Capture the cell that displays the provided text and extract its (x, y) central coordinate. 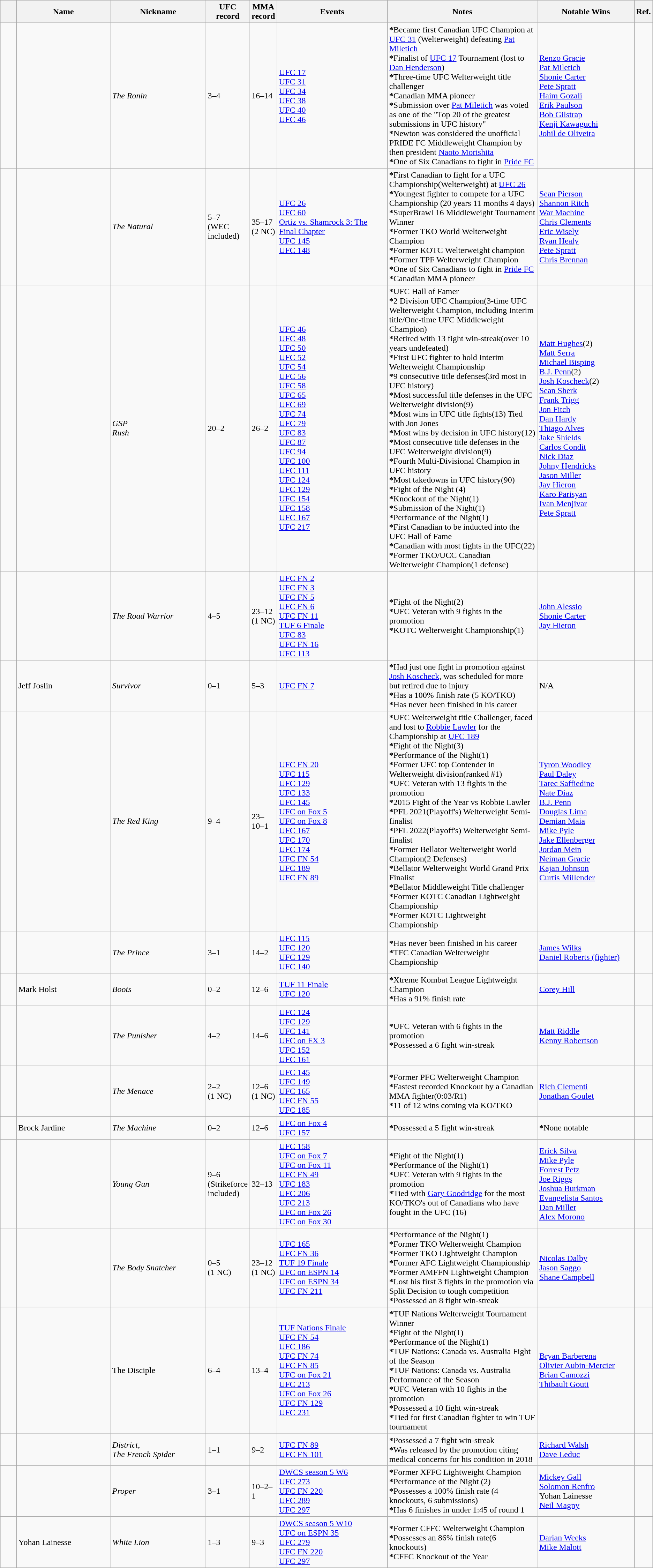
20–2 (228, 428)
5–7 (WEC included) (228, 227)
MMA record (264, 12)
UFC FN 89 UFC FN 101 (332, 1450)
District, The French Spider (158, 1450)
*UFC Veteran with 6 fights in the promotion *Possessed a 6 fight win-streak (462, 1036)
UFC on Fox 4 UFC 157 (332, 1128)
UFC 158 UFC on Fox 7 UFC on Fox 11UFC FN 49 UFC 183 UFC 206 UFC 213 UFC on Fox 26 UFC on Fox 30 (332, 1184)
TUF 11 Finale UFC 120 (332, 989)
Darian Weeks Mike Malott (586, 1542)
10–2–1 (264, 1491)
The Machine (158, 1128)
Name (63, 12)
32–13 (264, 1184)
14–6 (264, 1036)
Events (332, 12)
4–5 (228, 616)
N/A (586, 686)
Corey Hill (586, 989)
3–4 (228, 96)
*Possessed a 5 fight win-streak (462, 1128)
9–3 (264, 1542)
Nicolas Dalby Jason Saggo Shane Campbell (586, 1268)
The Ronin (158, 96)
TUF Nations Finale UFC FN 54 UFC 186 UFC FN 74 UFC FN 85 UFC on Fox 21 UFC 213 UFC on Fox 26 UFC FN 129 UFC 231 (332, 1371)
White Lion (158, 1542)
Ref. (643, 12)
The Prince (158, 953)
Mark Holst (63, 989)
9–4 (228, 821)
13–4 (264, 1371)
UFC 165 UFC FN 36 TUF 19 Finale UFC on ESPN 14 UFC on ESPN 34 UFC FN 211 (332, 1268)
The Natural (158, 227)
The Menace (158, 1091)
Young Gun (158, 1184)
Nickname (158, 12)
UFC FN 2 UFC FN 3 UFC FN 5 UFC FN 6 UFC FN 11 TUF 6 Finale UFC 83 UFC FN 16 UFC 113 (332, 616)
Matt Riddle Kenny Robertson (586, 1036)
DWCS season 5 W6 UFC 273 UFC FN 220 UFC 289 UFC 297 (332, 1491)
*Xtreme Kombat League Lightweight Champion *Has a 91% finish rate (462, 989)
*Former PFC Welterweight Champion *Fastest recorded Knockout by a Canadian MMA fighter(0:03/R1) *11 of 12 wins coming via KO/TKO (462, 1091)
Sean Pierson Shannon Ritch War Machine Chris Clements Eric Wisely Ryan Healy Pete Spratt Chris Brennan (586, 227)
4–2 (228, 1036)
Survivor (158, 686)
Boots (158, 989)
Renzo Gracie Pat Miletich Shonie Carter Pete Spratt Haim Gozali Erik Paulson Bob Gilstrap Kenji Kawaguchi Johil de Oliveira (586, 96)
0–1 (228, 686)
Yohan Lainesse (63, 1542)
5–3 (264, 686)
Proper (158, 1491)
John Alessio Shonie Carter Jay Hieron (586, 616)
Mickey GallSolomon Renfro Yohan Lainesse Neil Magny (586, 1491)
35–17 (2 NC) (264, 227)
James Wilks Daniel Roberts (fighter) (586, 953)
26–2 (264, 428)
Brock Jardine (63, 1128)
UFC 145 UFC 149 UFC 165 UFC FN 55 UFC 185 (332, 1091)
UFC 115 UFC 120 UFC 129 UFC 140 (332, 953)
*Former CFFC Welterweight Champion *Possesses an 86% finish rate(6 knockouts) *CFFC Knockout of the Year (462, 1542)
12–6 (1 NC) (264, 1091)
The Red King (158, 821)
23–10–1 (264, 821)
Richard Walsh Dave Leduc (586, 1450)
Jeff Joslin (63, 686)
The Road Warrior (158, 616)
Erick Silva Mike Pyle Forrest Petz Joe Riggs Joshua Burkman Evangelista Santos Dan Miller Alex Morono (586, 1184)
Notes (462, 12)
14–2 (264, 953)
0–5 (1 NC) (228, 1268)
1–1 (228, 1450)
The Body Snatcher (158, 1268)
UFC 17 UFC 31 UFC 34 UFC 38 UFC 40 UFC 46 (332, 96)
16–14 (264, 96)
Bryan Barberena Olivier Aubin-Mercier Brian Camozzi Thibault Gouti (586, 1371)
*None notable (586, 1128)
6–4 (228, 1371)
Notable Wins (586, 12)
1–3 (228, 1542)
9–6(Strikeforce included) (228, 1184)
2–2 (1 NC) (228, 1091)
UFC FN 7 (332, 686)
UFC 26 UFC 60 Ortiz vs. Shamrock 3: The Final Chapter UFC 145 UFC 148 (332, 227)
UFC FN 20 UFC 115 UFC 129 UFC 133 UFC 145 UFC on Fox 5 UFC on Fox 8 UFC 167 UFC 170 UFC 174 UFC FN 54 UFC 189 UFC FN 89 (332, 821)
9–2 (264, 1450)
The Disciple (158, 1371)
*Fight of the Night(2)*UFC Veteran with 9 fights in the promotion *KOTC Welterweight Championship(1) (462, 616)
UFC record (228, 12)
Rich Clementi Jonathan Goulet (586, 1091)
UFC 124 UFC 129 UFC 141 UFC on FX 3 UFC 152 UFC 161 (332, 1036)
*Has never been finished in his career *TFC Canadian Welterweight Championship (462, 953)
GSP Rush (158, 428)
The Punisher (158, 1036)
*Possessed a 7 fight win-streak *Was released by the promotion citing medical concerns for his condition in 2018 (462, 1450)
DWCS season 5 W10 UFC on ESPN 35 UFC 279 UFC FN 220 UFC 297 (332, 1542)
